Extract the [x, y] coordinate from the center of the cell holding the provided text.  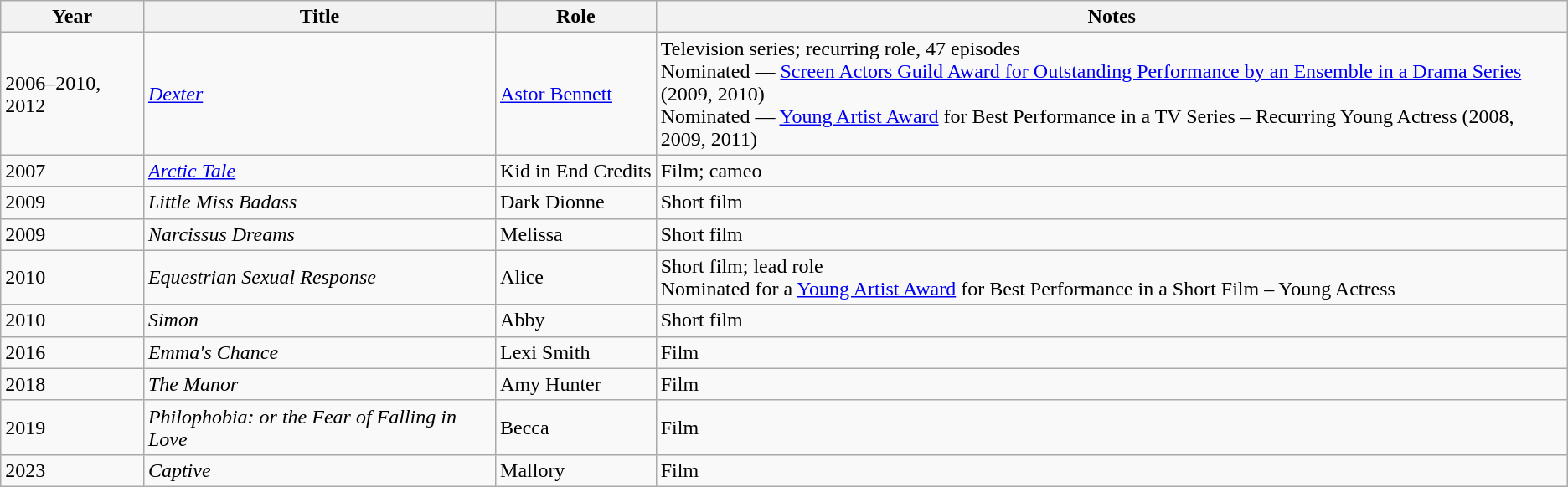
Captive [319, 470]
Kid in End Credits [576, 171]
Philophobia: or the Fear of Falling in Love [319, 427]
Narcissus Dreams [319, 234]
The Manor [319, 384]
Melissa [576, 234]
Alice [576, 278]
2018 [72, 384]
Equestrian Sexual Response [319, 278]
Abby [576, 320]
Film; cameo [1112, 171]
Title [319, 17]
Lexi Smith [576, 352]
Notes [1112, 17]
Simon [319, 320]
2006–2010, 2012 [72, 94]
Dexter [319, 94]
2007 [72, 171]
Becca [576, 427]
Arctic Tale [319, 171]
2023 [72, 470]
Mallory [576, 470]
2016 [72, 352]
Role [576, 17]
Emma's Chance [319, 352]
Amy Hunter [576, 384]
Little Miss Badass [319, 202]
Astor Bennett [576, 94]
Year [72, 17]
Short film; lead roleNominated for a Young Artist Award for Best Performance in a Short Film – Young Actress [1112, 278]
Dark Dionne [576, 202]
2019 [72, 427]
